Provide the [x, y] coordinate of the cell's center where the given text is located.  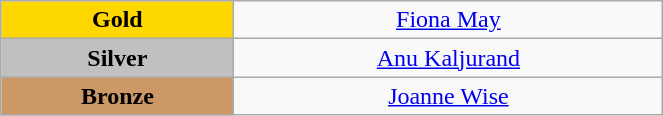
Anu Kaljurand [448, 58]
Silver [118, 58]
Joanne Wise [448, 96]
Fiona May [448, 20]
Gold [118, 20]
Bronze [118, 96]
